Output the [x, y] coordinate of the center of the cell containing the given text.  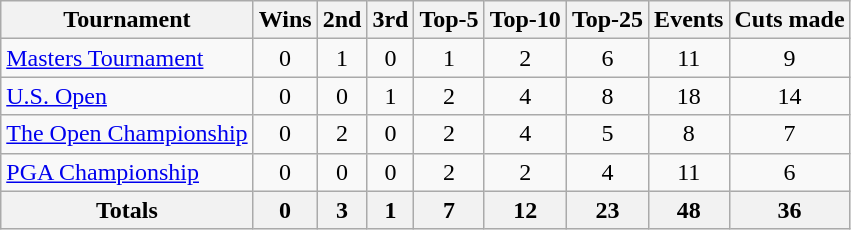
Cuts made [790, 20]
Events [689, 20]
36 [790, 210]
Top-10 [525, 20]
Masters Tournament [127, 58]
Top-25 [607, 20]
The Open Championship [127, 134]
U.S. Open [127, 96]
Tournament [127, 20]
3rd [390, 20]
48 [689, 210]
Totals [127, 210]
3 [342, 210]
18 [689, 96]
23 [607, 210]
14 [790, 96]
9 [790, 58]
5 [607, 134]
2nd [342, 20]
12 [525, 210]
PGA Championship [127, 172]
Wins [285, 20]
Top-5 [449, 20]
